Provide the [x, y] coordinate of the cell's center where the given text is located.  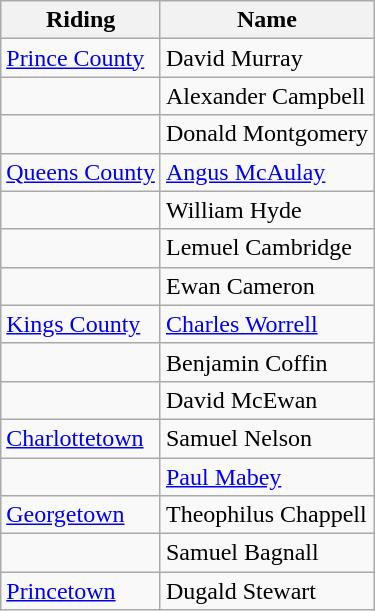
Prince County [81, 58]
Samuel Nelson [266, 438]
Angus McAulay [266, 172]
Charles Worrell [266, 324]
Charlottetown [81, 438]
Kings County [81, 324]
Dugald Stewart [266, 591]
Alexander Campbell [266, 96]
Ewan Cameron [266, 286]
Name [266, 20]
David Murray [266, 58]
William Hyde [266, 210]
Donald Montgomery [266, 134]
Samuel Bagnall [266, 553]
Georgetown [81, 515]
David McEwan [266, 400]
Lemuel Cambridge [266, 248]
Riding [81, 20]
Paul Mabey [266, 477]
Queens County [81, 172]
Princetown [81, 591]
Theophilus Chappell [266, 515]
Benjamin Coffin [266, 362]
